Detect which cell encompasses the target text, then output its [X, Y] center coordinate. 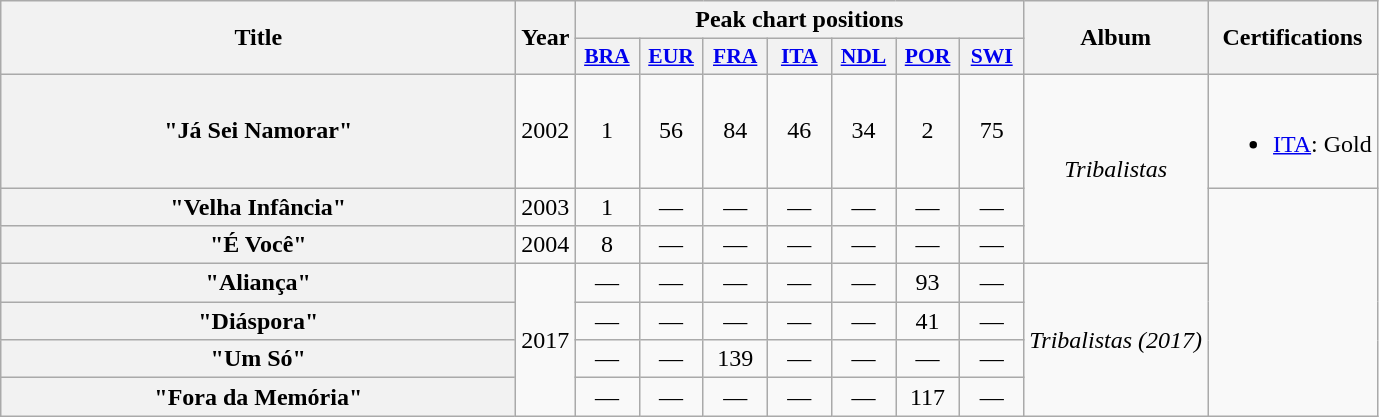
"Fora da Memória" [258, 397]
139 [735, 359]
56 [671, 130]
Tribalistas [1116, 168]
"Já Sei Namorar" [258, 130]
BRA [607, 57]
2004 [546, 245]
"É Você" [258, 245]
41 [928, 321]
"Velha Infância" [258, 207]
Peak chart positions [800, 20]
93 [928, 283]
Year [546, 38]
"Um Só" [258, 359]
ITA [799, 57]
NDL [863, 57]
ITA: Gold [1293, 130]
46 [799, 130]
2003 [546, 207]
84 [735, 130]
Album [1116, 38]
SWI [992, 57]
8 [607, 245]
Tribalistas (2017) [1116, 340]
"Aliança" [258, 283]
FRA [735, 57]
34 [863, 130]
117 [928, 397]
2002 [546, 130]
"Diáspora" [258, 321]
POR [928, 57]
2 [928, 130]
Certifications [1293, 38]
2017 [546, 340]
Title [258, 38]
EUR [671, 57]
75 [992, 130]
